Extract the (x, y) coordinate from the center of the cell holding the provided text.  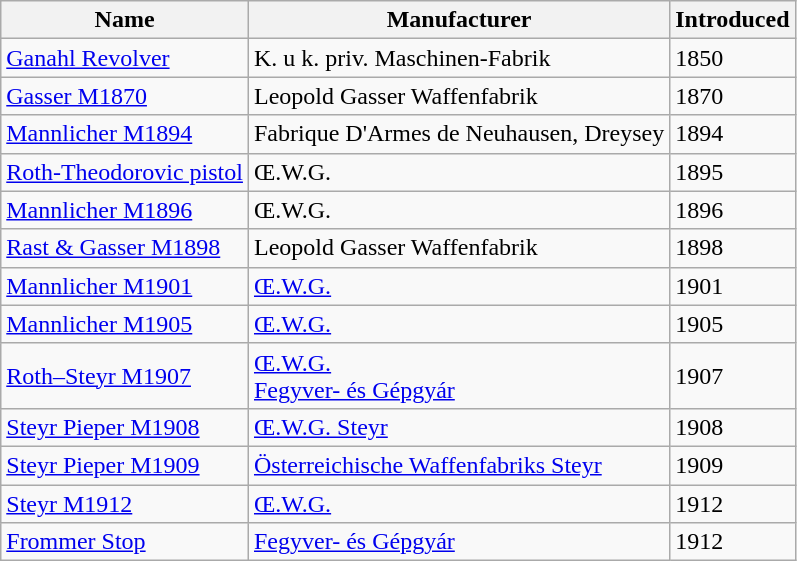
1909 (732, 465)
1896 (732, 210)
1898 (732, 248)
1901 (732, 286)
Introduced (732, 20)
Österreichische Waffenfabriks Steyr (458, 465)
Œ.W.G.Fegyver- és Gépgyár (458, 376)
1894 (732, 134)
Fegyver- és Gépgyár (458, 542)
Steyr Pieper M1908 (125, 427)
Name (125, 20)
Mannlicher M1896 (125, 210)
1895 (732, 172)
Mannlicher M1901 (125, 286)
Frommer Stop (125, 542)
Mannlicher M1894 (125, 134)
1905 (732, 324)
Gasser M1870 (125, 96)
K. u k. priv. Maschinen-Fabrik (458, 58)
1870 (732, 96)
Ganahl Revolver (125, 58)
Steyr M1912 (125, 503)
Roth–Steyr M1907 (125, 376)
Œ.W.G. Steyr (458, 427)
Fabrique D'Armes de Neuhausen, Dreysey (458, 134)
1908 (732, 427)
1850 (732, 58)
Mannlicher M1905 (125, 324)
Rast & Gasser M1898 (125, 248)
1907 (732, 376)
Manufacturer (458, 20)
Roth-Theodorovic pistol (125, 172)
Steyr Pieper M1909 (125, 465)
